Pinpoint the cell where the given text exists, returning its [x, y] midpoint coordinate. 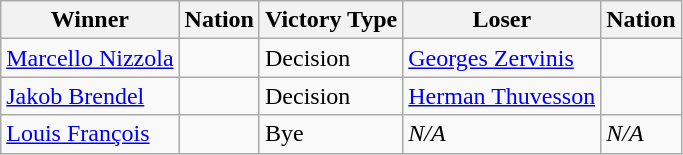
Jakob Brendel [90, 96]
Marcello Nizzola [90, 58]
Louis François [90, 134]
Georges Zervinis [502, 58]
Loser [502, 20]
Herman Thuvesson [502, 96]
Victory Type [330, 20]
Bye [330, 134]
Winner [90, 20]
